Return the [x, y] coordinate for the center point of the cell that contains the specified text.  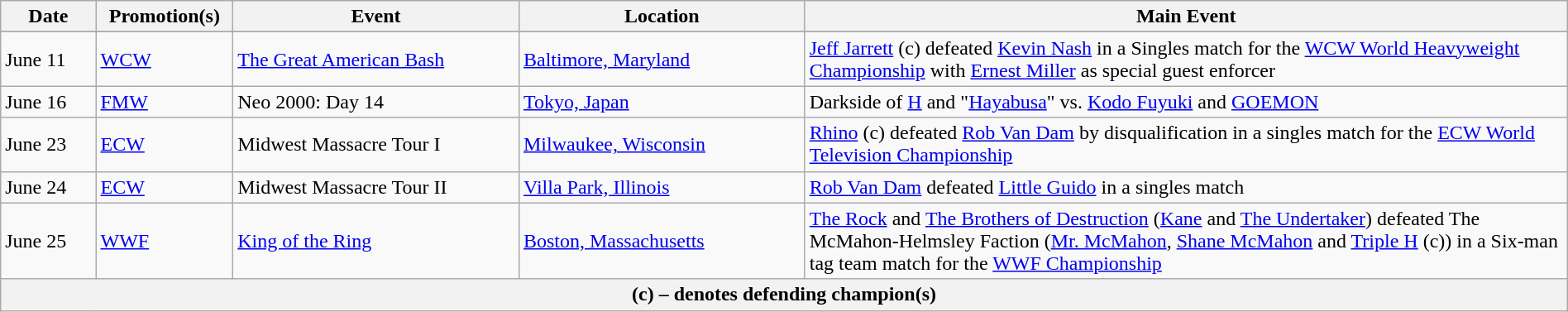
June 25 [48, 241]
Rhino (c) defeated Rob Van Dam by disqualification in a singles match for the ECW World Television Championship [1186, 144]
Promotion(s) [165, 17]
June 11 [48, 60]
WWF [165, 241]
Midwest Massacre Tour II [376, 187]
Boston, Massachusetts [662, 241]
Baltimore, Maryland [662, 60]
Tokyo, Japan [662, 102]
Rob Van Dam defeated Little Guido in a singles match [1186, 187]
FMW [165, 102]
June 23 [48, 144]
The Great American Bash [376, 60]
Neo 2000: Day 14 [376, 102]
(c) – denotes defending champion(s) [784, 295]
Villa Park, Illinois [662, 187]
Date [48, 17]
Darkside of H and "Hayabusa" vs. Kodo Fuyuki and GOEMON [1186, 102]
Main Event [1186, 17]
Location [662, 17]
Milwaukee, Wisconsin [662, 144]
Event [376, 17]
Midwest Massacre Tour I [376, 144]
June 24 [48, 187]
WCW [165, 60]
King of the Ring [376, 241]
June 16 [48, 102]
Jeff Jarrett (c) defeated Kevin Nash in a Singles match for the WCW World Heavyweight Championship with Ernest Miller as special guest enforcer [1186, 60]
